Detect which cell encompasses the target text, then output its (x, y) center coordinate. 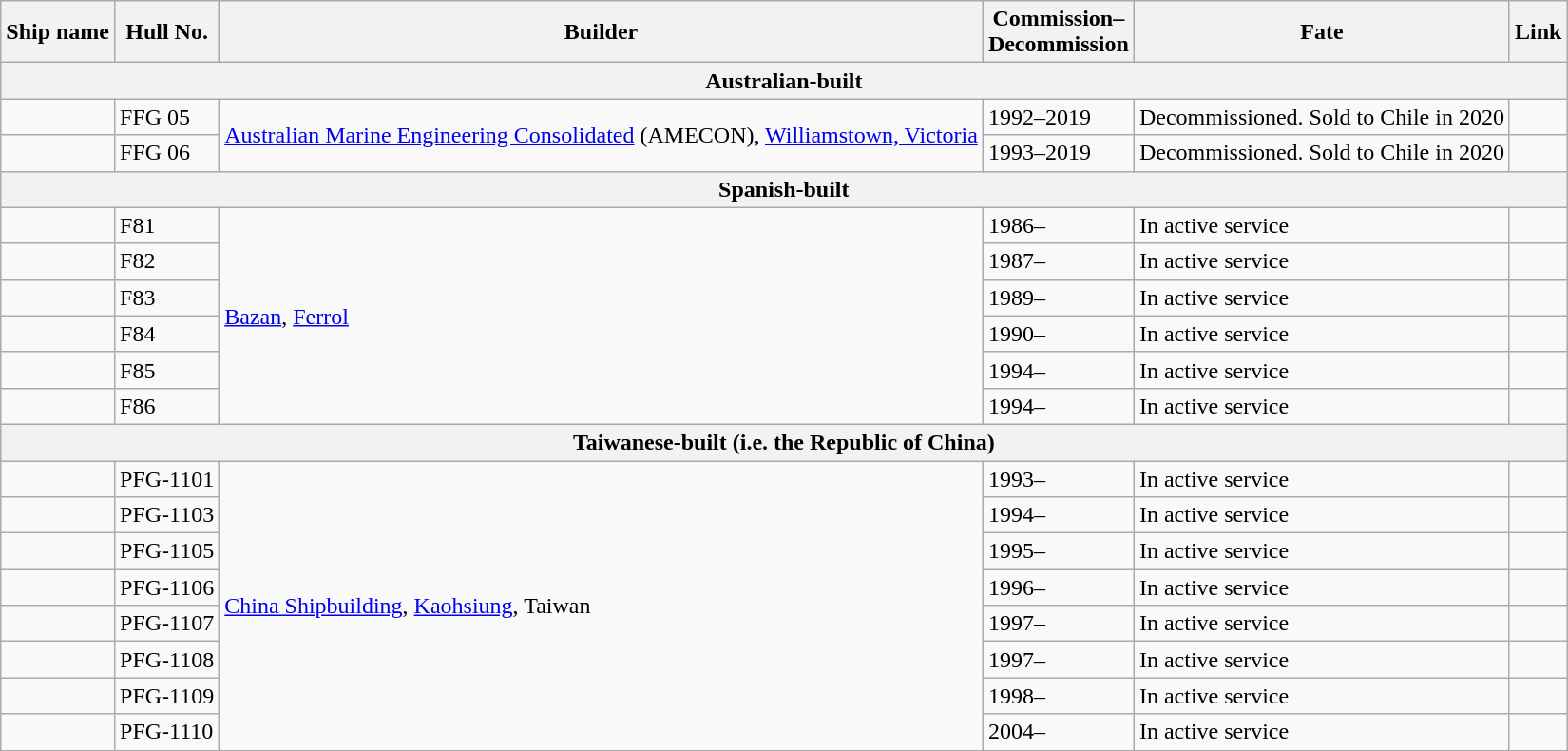
Builder (602, 32)
Ship name (58, 32)
PFG-1106 (167, 587)
1990– (1059, 334)
F81 (167, 225)
Link (1538, 32)
1987– (1059, 261)
PFG-1101 (167, 478)
Australian-built (784, 81)
1996– (1059, 587)
1995– (1059, 551)
Australian Marine Engineering Consolidated (AMECON), Williamstown, Victoria (602, 135)
F83 (167, 298)
Taiwanese-built (i.e. the Republic of China) (784, 442)
F85 (167, 370)
PFG-1110 (167, 732)
Bazan, Ferrol (602, 316)
1993–2019 (1059, 153)
1993– (1059, 478)
China Shipbuilding, Kaohsiung, Taiwan (602, 605)
PFG-1105 (167, 551)
1989– (1059, 298)
Commission–Decommission (1059, 32)
Spanish-built (784, 189)
FFG 05 (167, 117)
1998– (1059, 696)
1986– (1059, 225)
F82 (167, 261)
FFG 06 (167, 153)
PFG-1107 (167, 624)
Hull No. (167, 32)
F84 (167, 334)
F86 (167, 406)
1992–2019 (1059, 117)
PFG-1108 (167, 660)
Fate (1321, 32)
2004– (1059, 732)
PFG-1109 (167, 696)
PFG-1103 (167, 515)
